Pinpoint the cell where the given text exists, returning its [X, Y] midpoint coordinate. 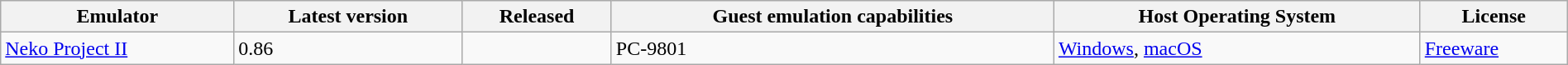
Emulator [117, 17]
Host Operating System [1237, 17]
Freeware [1494, 48]
Released [537, 17]
Neko Project II [117, 48]
Guest emulation capabilities [832, 17]
0.86 [348, 48]
License [1494, 17]
Windows, macOS [1237, 48]
PC-9801 [832, 48]
Latest version [348, 17]
